Return the [X, Y] coordinate for the center point of the cell that contains the specified text.  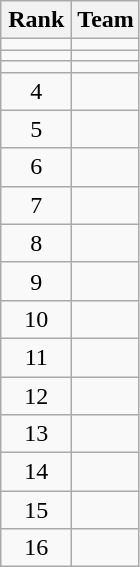
10 [36, 319]
14 [36, 472]
8 [36, 243]
6 [36, 167]
12 [36, 395]
Rank [36, 20]
5 [36, 129]
11 [36, 357]
9 [36, 281]
16 [36, 548]
4 [36, 91]
13 [36, 434]
Team [106, 20]
15 [36, 510]
7 [36, 205]
